Provide the (x, y) coordinate of the cell's center where the given text is located.  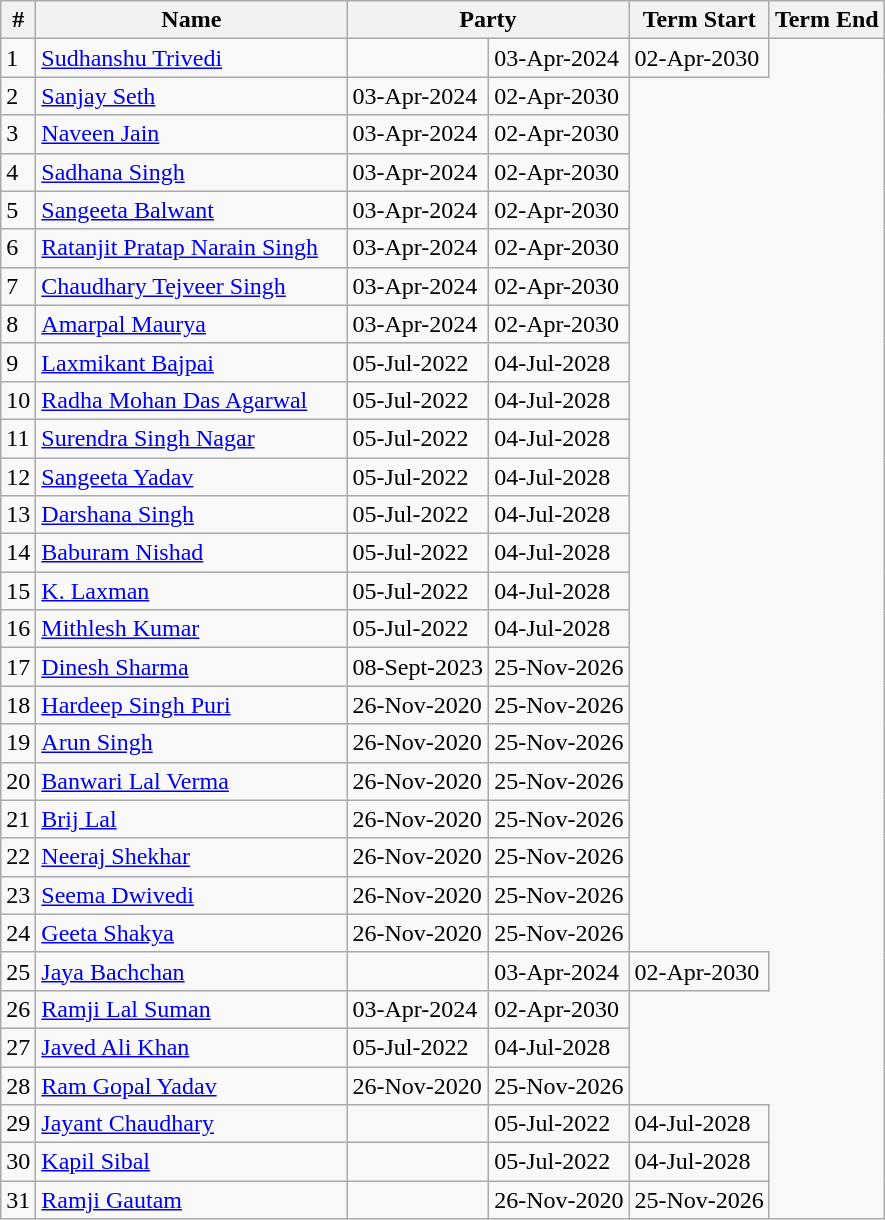
Geeta Shakya (192, 933)
25 (18, 971)
12 (18, 477)
23 (18, 895)
13 (18, 515)
Jaya Bachchan (192, 971)
3 (18, 134)
24 (18, 933)
Radha Mohan Das Agarwal (192, 400)
17 (18, 667)
Javed Ali Khan (192, 1047)
08-Sept-2023 (418, 667)
9 (18, 362)
28 (18, 1085)
Amarpal Maurya (192, 324)
K. Laxman (192, 591)
15 (18, 591)
Darshana Singh (192, 515)
Sadhana Singh (192, 172)
1 (18, 58)
26 (18, 1009)
Ramji Lal Suman (192, 1009)
Laxmikant Bajpai (192, 362)
Ram Gopal Yadav (192, 1085)
18 (18, 705)
Sangeeta Yadav (192, 477)
Party (488, 20)
Jayant Chaudhary (192, 1124)
21 (18, 819)
Kapil Sibal (192, 1162)
7 (18, 286)
Surendra Singh Nagar (192, 438)
29 (18, 1124)
# (18, 20)
16 (18, 629)
2 (18, 96)
30 (18, 1162)
19 (18, 743)
Ramji Gautam (192, 1200)
Arun Singh (192, 743)
Brij Lal (192, 819)
14 (18, 553)
Term Start (699, 20)
Sudhanshu Trivedi (192, 58)
20 (18, 781)
Banwari Lal Verma (192, 781)
Naveen Jain (192, 134)
Seema Dwivedi (192, 895)
6 (18, 248)
Neeraj Shekhar (192, 857)
22 (18, 857)
4 (18, 172)
5 (18, 210)
Baburam Nishad (192, 553)
Name (192, 20)
Sanjay Seth (192, 96)
Sangeeta Balwant (192, 210)
27 (18, 1047)
31 (18, 1200)
Chaudhary Tejveer Singh (192, 286)
Mithlesh Kumar (192, 629)
Dinesh Sharma (192, 667)
10 (18, 400)
Ratanjit Pratap Narain Singh (192, 248)
11 (18, 438)
8 (18, 324)
Term End (826, 20)
Hardeep Singh Puri (192, 705)
